Detect which cell encompasses the target text, then output its (X, Y) center coordinate. 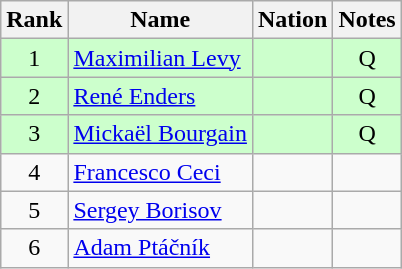
4 (34, 172)
3 (34, 134)
6 (34, 248)
Name (160, 20)
1 (34, 58)
Sergey Borisov (160, 210)
Maximilian Levy (160, 58)
5 (34, 210)
Mickaël Bourgain (160, 134)
2 (34, 96)
René Enders (160, 96)
Rank (34, 20)
Notes (367, 20)
Nation (292, 20)
Francesco Ceci (160, 172)
Adam Ptáčník (160, 248)
